Output the (X, Y) coordinate of the center of the cell containing the given text.  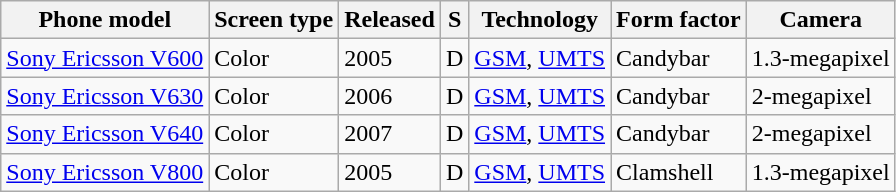
Camera (820, 20)
Sony Ericsson V640 (105, 134)
Screen type (274, 20)
Released (390, 20)
S (454, 20)
Phone model (105, 20)
2007 (390, 134)
Form factor (679, 20)
Sony Ericsson V630 (105, 96)
Sony Ericsson V600 (105, 58)
Technology (540, 20)
Clamshell (679, 172)
Sony Ericsson V800 (105, 172)
2006 (390, 96)
